Return the [X, Y] coordinate for the center point of the cell that contains the specified text.  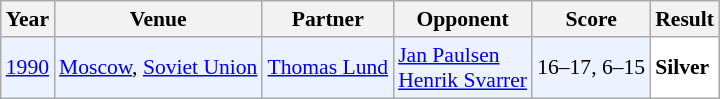
Result [684, 19]
Moscow, Soviet Union [158, 68]
Score [591, 19]
Silver [684, 68]
Partner [328, 19]
Thomas Lund [328, 68]
16–17, 6–15 [591, 68]
Year [28, 19]
Jan Paulsen Henrik Svarrer [462, 68]
Venue [158, 19]
1990 [28, 68]
Opponent [462, 19]
